Search for the cell housing the specified text and yield its [X, Y] center coordinate. 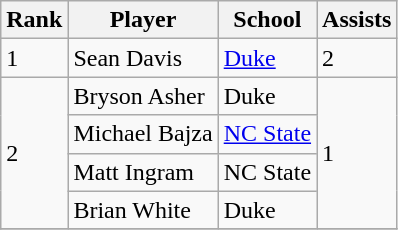
School [267, 20]
Rank [34, 20]
Player [143, 20]
Assists [357, 20]
Bryson Asher [143, 96]
Sean Davis [143, 58]
Michael Bajza [143, 134]
Matt Ingram [143, 172]
Brian White [143, 210]
